Return (x, y) of the center of cell containing provided text 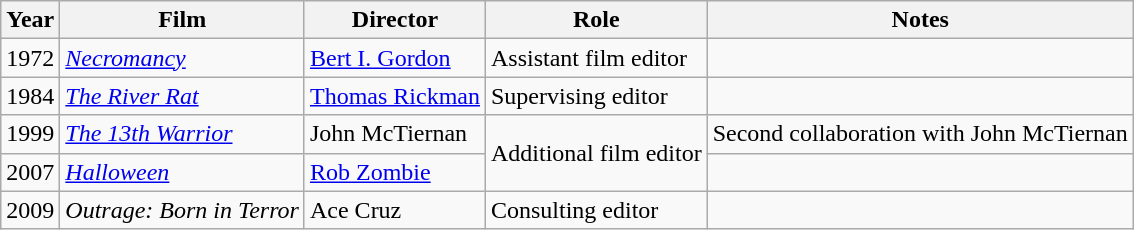
Additional film editor (596, 153)
Rob Zombie (394, 172)
Year (30, 20)
Assistant film editor (596, 58)
The River Rat (182, 96)
Necromancy (182, 58)
2009 (30, 210)
Bert I. Gordon (394, 58)
Director (394, 20)
1999 (30, 134)
Notes (920, 20)
1984 (30, 96)
Film (182, 20)
Supervising editor (596, 96)
2007 (30, 172)
Halloween (182, 172)
1972 (30, 58)
Role (596, 20)
The 13th Warrior (182, 134)
Second collaboration with John McTiernan (920, 134)
Consulting editor (596, 210)
Thomas Rickman (394, 96)
John McTiernan (394, 134)
Ace Cruz (394, 210)
Outrage: Born in Terror (182, 210)
